Locate the cell with the specified text and output its [x, y] center coordinate. 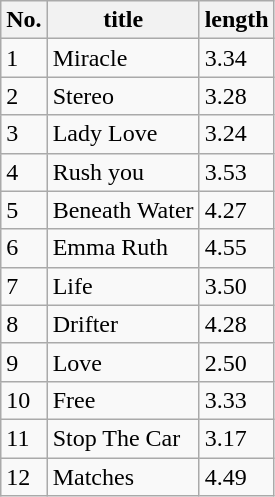
3.34 [236, 58]
Emma Ruth [123, 248]
3.33 [236, 400]
8 [24, 324]
7 [24, 286]
11 [24, 438]
length [236, 20]
title [123, 20]
Matches [123, 477]
4 [24, 172]
12 [24, 477]
3 [24, 134]
Stop The Car [123, 438]
6 [24, 248]
5 [24, 210]
2.50 [236, 362]
Free [123, 400]
Rush you [123, 172]
4.27 [236, 210]
4.55 [236, 248]
2 [24, 96]
3.50 [236, 286]
Stereo [123, 96]
3.53 [236, 172]
Life [123, 286]
Miracle [123, 58]
No. [24, 20]
Beneath Water [123, 210]
3.17 [236, 438]
Drifter [123, 324]
9 [24, 362]
Lady Love [123, 134]
4.49 [236, 477]
Love [123, 362]
4.28 [236, 324]
3.28 [236, 96]
10 [24, 400]
1 [24, 58]
3.24 [236, 134]
